Output the [X, Y] coordinate of the center of the cell containing the given text.  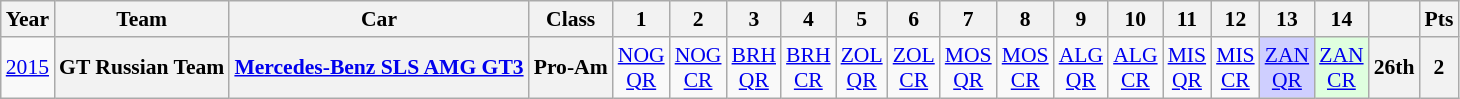
Class [571, 19]
13 [1287, 19]
ZANCR [1341, 68]
BRHQR [754, 68]
MISQR [1188, 68]
Pts [1440, 19]
ZOLQR [862, 68]
ZOLCR [914, 68]
14 [1341, 19]
1 [642, 19]
10 [1135, 19]
5 [862, 19]
Car [378, 19]
6 [914, 19]
Year [28, 19]
ZANQR [1287, 68]
9 [1081, 19]
2015 [28, 68]
3 [754, 19]
8 [1026, 19]
MOSQR [968, 68]
Team [142, 19]
12 [1236, 19]
BRHCR [808, 68]
MISCR [1236, 68]
ALGCR [1135, 68]
Pro-Am [571, 68]
11 [1188, 19]
ALGQR [1081, 68]
4 [808, 19]
MOSCR [1026, 68]
Mercedes-Benz SLS AMG GT3 [378, 68]
GT Russian Team [142, 68]
NOGCR [698, 68]
26th [1394, 68]
7 [968, 19]
NOGQR [642, 68]
